Provide the [x, y] coordinate of the cell's center where the given text is located.  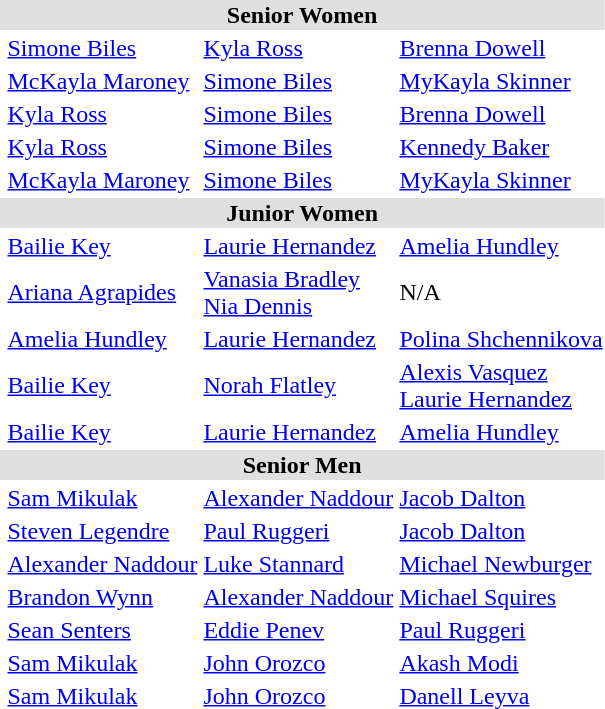
Sean Senters [102, 630]
Akash Modi [501, 663]
N/A [501, 292]
Eddie Penev [298, 630]
Kennedy Baker [501, 147]
Michael Squires [501, 597]
John Orozco [298, 663]
Senior Women [302, 15]
Luke Stannard [298, 564]
Brandon Wynn [102, 597]
Alexis VasquezLaurie Hernandez [501, 386]
Ariana Agrapides [102, 292]
Senior Men [302, 465]
Polina Shchennikova [501, 339]
Steven Legendre [102, 531]
Michael Newburger [501, 564]
Junior Women [302, 213]
Norah Flatley [298, 386]
Vanasia BradleyNia Dennis [298, 292]
